Pinpoint the cell where the given text exists, returning its (X, Y) midpoint coordinate. 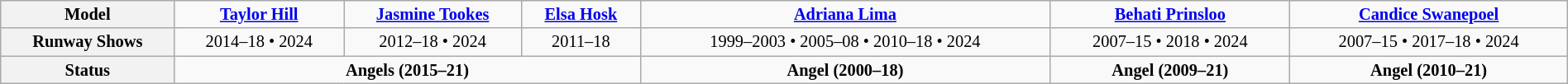
Angels (2015–21) (407, 70)
Taylor Hill (260, 14)
Behati Prinsloo (1170, 14)
2007–15 • 2018 • 2024 (1170, 42)
2014–18 • 2024 (260, 42)
1999–2003 • 2005–08 • 2010–18 • 2024 (845, 42)
Candice Swanepoel (1429, 14)
2007–15 • 2017–18 • 2024 (1429, 42)
Model (88, 14)
2011–18 (581, 42)
Adriana Lima (845, 14)
Angel (2010–21) (1429, 70)
Angel (2009–21) (1170, 70)
2012–18 • 2024 (433, 42)
Jasmine Tookes (433, 14)
Runway Shows (88, 42)
Angel (2000–18) (845, 70)
Status (88, 70)
Elsa Hosk (581, 14)
